Capture the cell that displays the provided text and extract its (x, y) central coordinate. 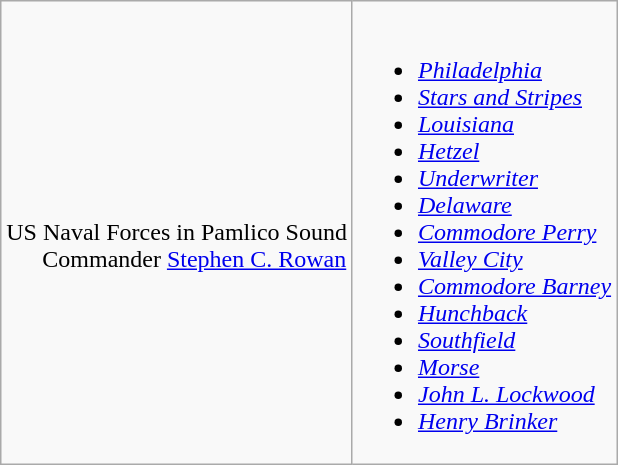
US Naval Forces in Pamlico Sound Commander Stephen C. Rowan (177, 233)
